Return [x, y] of the center of cell containing provided text 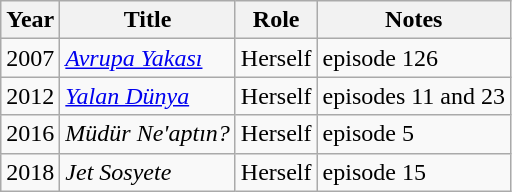
Year [30, 20]
Avrupa Yakası [148, 58]
2007 [30, 58]
episodes 11 and 23 [414, 96]
2012 [30, 96]
Role [276, 20]
Yalan Dünya [148, 96]
episode 15 [414, 172]
2016 [30, 134]
Müdür Ne'aptın? [148, 134]
Notes [414, 20]
Jet Sosyete [148, 172]
episode 5 [414, 134]
episode 126 [414, 58]
2018 [30, 172]
Title [148, 20]
